Output the [x, y] coordinate of the center of the cell containing the given text.  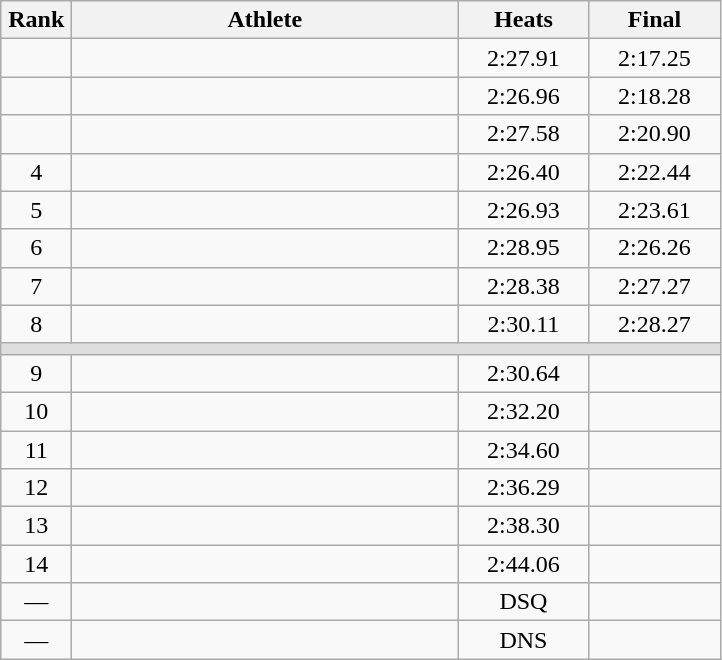
DNS [524, 640]
11 [36, 449]
2:26.93 [524, 210]
2:22.44 [654, 172]
2:27.58 [524, 134]
13 [36, 526]
7 [36, 286]
2:17.25 [654, 58]
2:32.20 [524, 411]
2:30.11 [524, 324]
8 [36, 324]
12 [36, 488]
9 [36, 373]
Heats [524, 20]
2:38.30 [524, 526]
2:30.64 [524, 373]
2:20.90 [654, 134]
2:28.27 [654, 324]
Rank [36, 20]
2:26.26 [654, 248]
2:27.91 [524, 58]
2:26.40 [524, 172]
2:27.27 [654, 286]
10 [36, 411]
4 [36, 172]
2:44.06 [524, 564]
5 [36, 210]
2:36.29 [524, 488]
2:23.61 [654, 210]
2:28.38 [524, 286]
2:28.95 [524, 248]
Athlete [265, 20]
2:18.28 [654, 96]
6 [36, 248]
2:26.96 [524, 96]
DSQ [524, 602]
Final [654, 20]
2:34.60 [524, 449]
14 [36, 564]
